Provide the (x, y) coordinate of the cell's center where the given text is located.  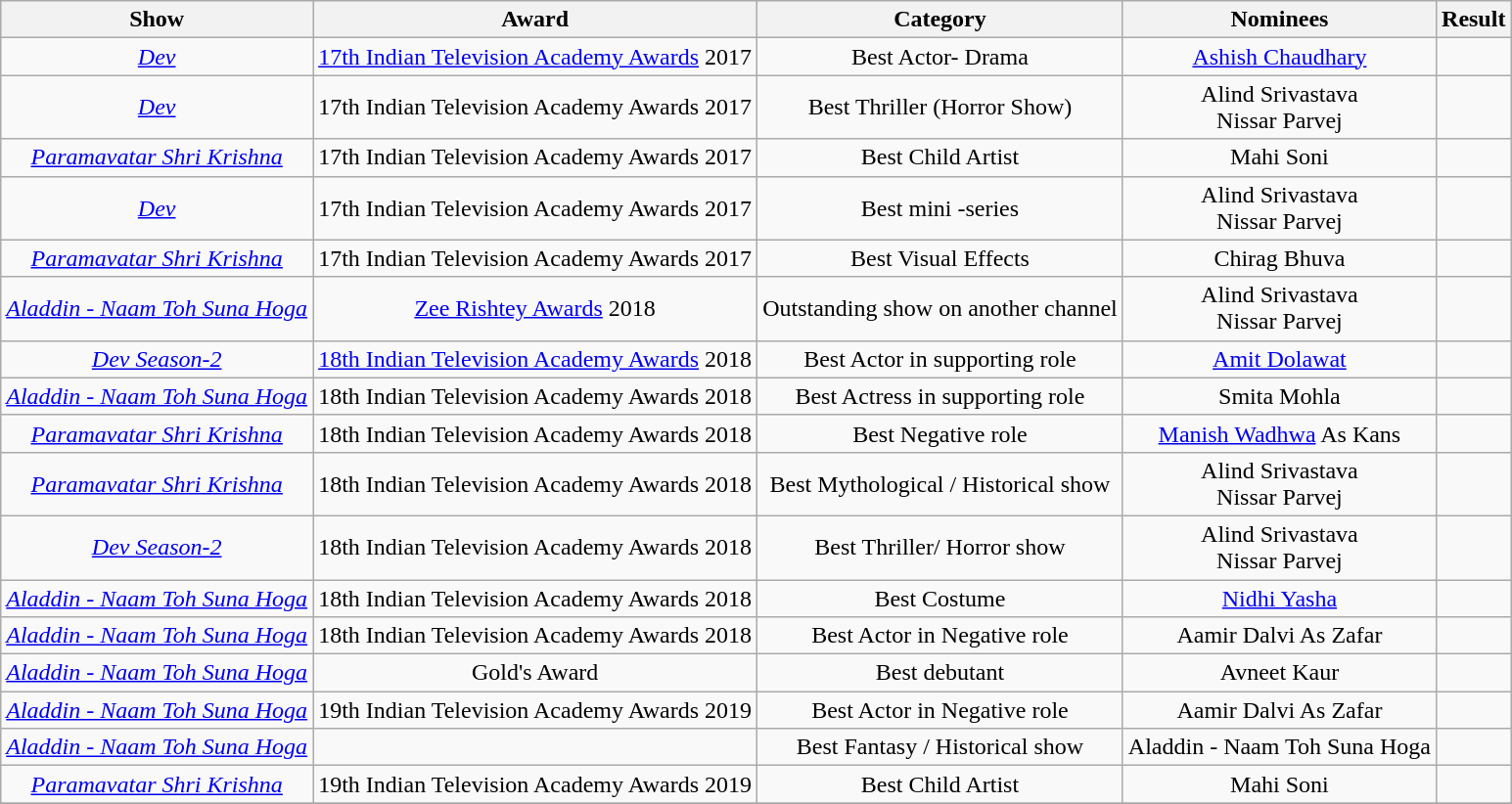
Smita Mohla (1279, 396)
Show (157, 20)
Amit Dolawat (1279, 359)
Best Actor in supporting role (940, 359)
Ashish Chaudhary (1279, 57)
Manish Wadhwa As Kans (1279, 433)
Best debutant (940, 673)
Nidhi Yasha (1279, 598)
Best Fantasy / Historical show (940, 747)
Outstanding show on another channel (940, 309)
Best Visual Effects (940, 258)
Zee Rishtey Awards 2018 (535, 309)
Nominees (1279, 20)
Best Thriller (Horror Show) (940, 108)
Best Actress in supporting role (940, 396)
Result (1474, 20)
Best Negative role (940, 433)
Category (940, 20)
Best mini -series (940, 207)
Best Mythological / Historical show (940, 483)
Award (535, 20)
Best Actor- Drama (940, 57)
Best Thriller/ Horror show (940, 548)
Avneet Kaur (1279, 673)
Gold's Award (535, 673)
Best Costume (940, 598)
Chirag Bhuva (1279, 258)
